Extract the (x, y) coordinate from the center of the cell holding the provided text.  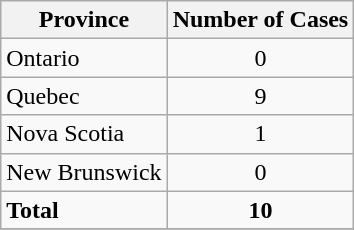
Ontario (84, 58)
New Brunswick (84, 172)
9 (260, 96)
Total (84, 210)
1 (260, 134)
Number of Cases (260, 20)
Province (84, 20)
Nova Scotia (84, 134)
10 (260, 210)
Quebec (84, 96)
